Pinpoint the cell where the given text exists, returning its [x, y] midpoint coordinate. 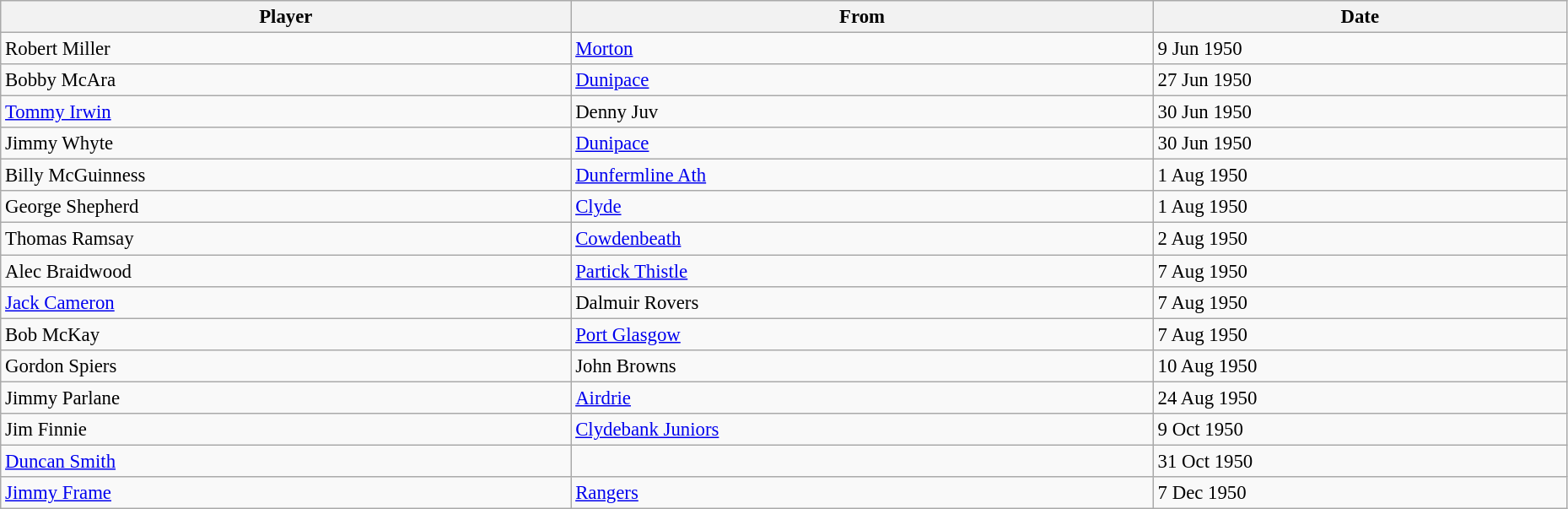
Alec Braidwood [286, 271]
9 Oct 1950 [1360, 430]
Denny Juv [862, 112]
Jimmy Parlane [286, 398]
Dunfermline Ath [862, 176]
Gordon Spiers [286, 366]
7 Dec 1950 [1360, 493]
2 Aug 1950 [1360, 239]
Duncan Smith [286, 461]
Dalmuir Rovers [862, 302]
Jimmy Frame [286, 493]
Bob McKay [286, 334]
From [862, 17]
Robert Miller [286, 49]
27 Jun 1950 [1360, 80]
Port Glasgow [862, 334]
10 Aug 1950 [1360, 366]
Rangers [862, 493]
George Shepherd [286, 207]
24 Aug 1950 [1360, 398]
Bobby McAra [286, 80]
John Browns [862, 366]
31 Oct 1950 [1360, 461]
Thomas Ramsay [286, 239]
Airdrie [862, 398]
Partick Thistle [862, 271]
Jimmy Whyte [286, 143]
9 Jun 1950 [1360, 49]
Player [286, 17]
Morton [862, 49]
Tommy Irwin [286, 112]
Clydebank Juniors [862, 430]
Jim Finnie [286, 430]
Jack Cameron [286, 302]
Date [1360, 17]
Cowdenbeath [862, 239]
Billy McGuinness [286, 176]
Clyde [862, 207]
